Find where the given text appears and provide that cell's center as (X, Y) coordinate. 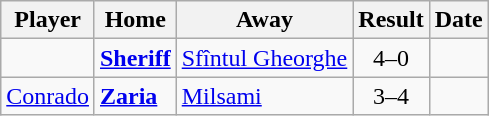
4–0 (391, 58)
Sheriff (135, 58)
Home (135, 20)
Milsami (264, 96)
Date (458, 20)
Sfîntul Gheorghe (264, 58)
Conrado (48, 96)
Away (264, 20)
Result (391, 20)
Player (48, 20)
3–4 (391, 96)
Zaria (135, 96)
